Detect which cell encompasses the target text, then output its (x, y) center coordinate. 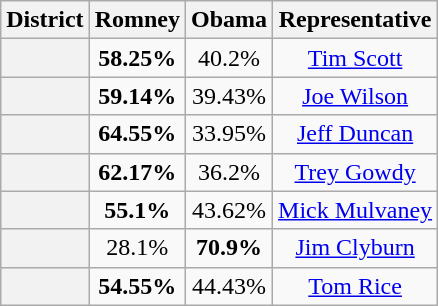
District (45, 20)
43.62% (230, 210)
54.55% (137, 286)
64.55% (137, 134)
33.95% (230, 134)
Tim Scott (356, 58)
36.2% (230, 172)
Jim Clyburn (356, 248)
Joe Wilson (356, 96)
55.1% (137, 210)
40.2% (230, 58)
Mick Mulvaney (356, 210)
59.14% (137, 96)
58.25% (137, 58)
Obama (230, 20)
Trey Gowdy (356, 172)
44.43% (230, 286)
28.1% (137, 248)
70.9% (230, 248)
Tom Rice (356, 286)
39.43% (230, 96)
Representative (356, 20)
62.17% (137, 172)
Romney (137, 20)
Jeff Duncan (356, 134)
